Determine the [x, y] coordinate at the center of the cell enclosing the given text.  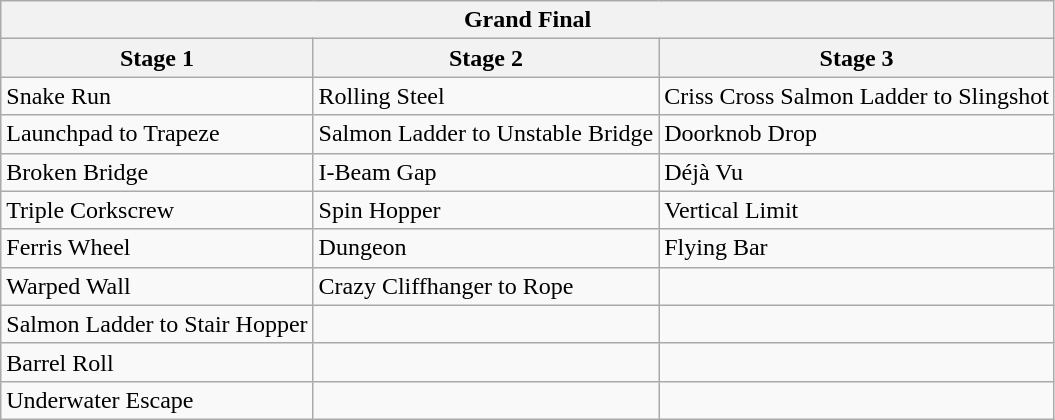
Stage 3 [857, 58]
Spin Hopper [486, 210]
Launchpad to Trapeze [157, 134]
Doorknob Drop [857, 134]
Flying Bar [857, 248]
Ferris Wheel [157, 248]
Déjà Vu [857, 172]
Broken Bridge [157, 172]
Triple Corkscrew [157, 210]
Vertical Limit [857, 210]
Salmon Ladder to Stair Hopper [157, 324]
Criss Cross Salmon Ladder to Slingshot [857, 96]
I-Beam Gap [486, 172]
Rolling Steel [486, 96]
Barrel Roll [157, 362]
Warped Wall [157, 286]
Snake Run [157, 96]
Dungeon [486, 248]
Crazy Cliffhanger to Rope [486, 286]
Stage 1 [157, 58]
Underwater Escape [157, 400]
Grand Final [528, 20]
Salmon Ladder to Unstable Bridge [486, 134]
Stage 2 [486, 58]
